Find where the given text appears and provide that cell's center as (X, Y) coordinate. 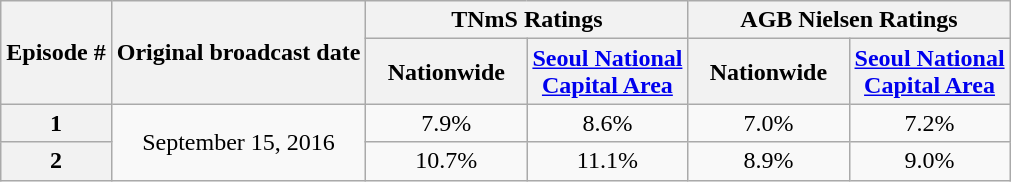
AGB Nielsen Ratings (849, 20)
9.0% (930, 161)
7.9% (446, 123)
7.0% (768, 123)
1 (56, 123)
11.1% (608, 161)
7.2% (930, 123)
Episode # (56, 52)
TNmS Ratings (527, 20)
2 (56, 161)
Original broadcast date (238, 52)
10.7% (446, 161)
8.6% (608, 123)
8.9% (768, 161)
September 15, 2016 (238, 142)
